Return the (X, Y) coordinate for the center point of the cell that contains the specified text.  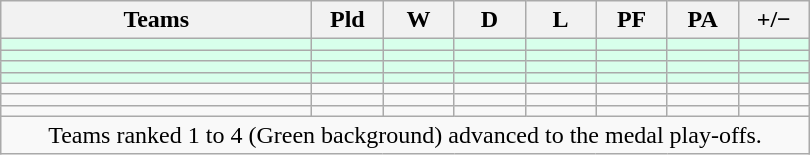
D (490, 20)
L (560, 20)
Teams ranked 1 to 4 (Green background) advanced to the medal play-offs. (405, 135)
Teams (156, 20)
PA (702, 20)
W (418, 20)
Pld (348, 20)
+/− (774, 20)
PF (632, 20)
